Determine the [X, Y] coordinate at the center of the cell enclosing the given text.  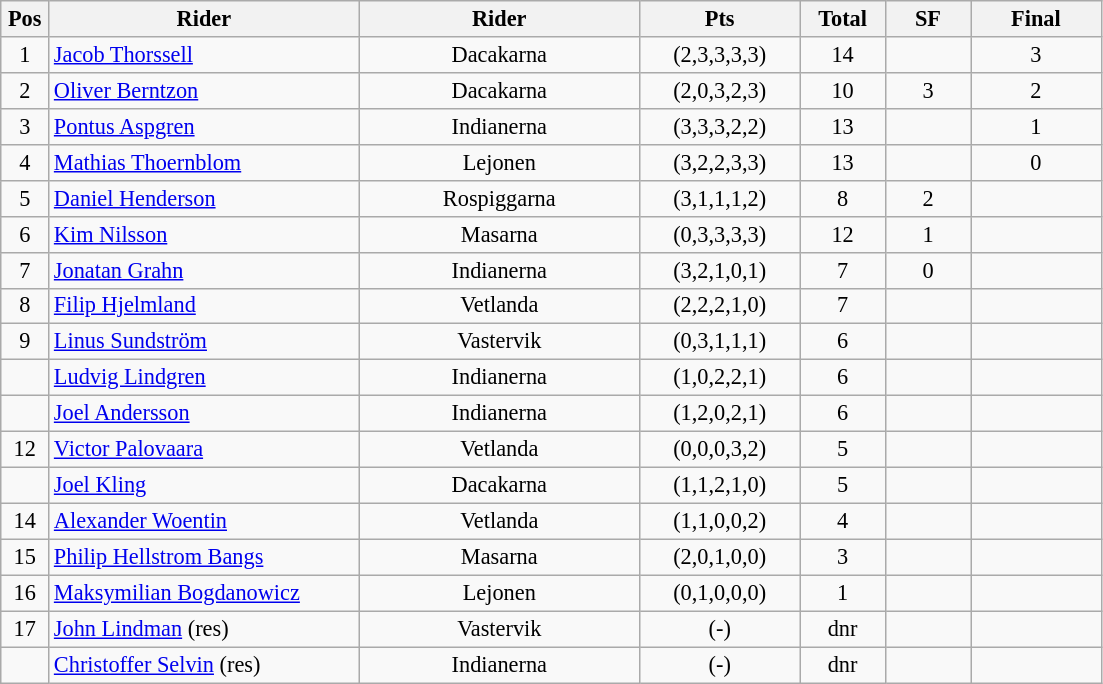
(2,2,2,1,0) [719, 306]
Pontus Aspgren [204, 126]
Christoffer Selvin (res) [204, 665]
SF [928, 19]
(2,0,1,0,0) [719, 557]
(3,1,1,1,2) [719, 198]
Maksymilian Bogdanowicz [204, 593]
(3,3,3,2,2) [719, 126]
Linus Sundström [204, 342]
Mathias Thoernblom [204, 162]
Filip Hjelmland [204, 306]
(2,3,3,3,3) [719, 55]
Joel Kling [204, 485]
Jacob Thorssell [204, 55]
Jonatan Grahn [204, 270]
(1,0,2,2,1) [719, 378]
(1,1,0,0,2) [719, 521]
(2,0,3,2,3) [719, 90]
(0,3,1,1,1) [719, 342]
Philip Hellstrom Bangs [204, 557]
Pts [719, 19]
(3,2,1,0,1) [719, 270]
Kim Nilsson [204, 234]
Joel Andersson [204, 414]
Alexander Woentin [204, 521]
10 [842, 90]
(0,3,3,3,3) [719, 234]
(0,0,0,3,2) [719, 450]
John Lindman (res) [204, 629]
(0,1,0,0,0) [719, 593]
Victor Palovaara [204, 450]
9 [25, 342]
Total [842, 19]
(1,1,2,1,0) [719, 485]
15 [25, 557]
Rospiggarna [499, 198]
Daniel Henderson [204, 198]
Pos [25, 19]
17 [25, 629]
16 [25, 593]
(1,2,0,2,1) [719, 414]
Final [1036, 19]
(3,2,2,3,3) [719, 162]
Oliver Berntzon [204, 90]
Ludvig Lindgren [204, 378]
